Locate the cell with the specified text and output its (X, Y) center coordinate. 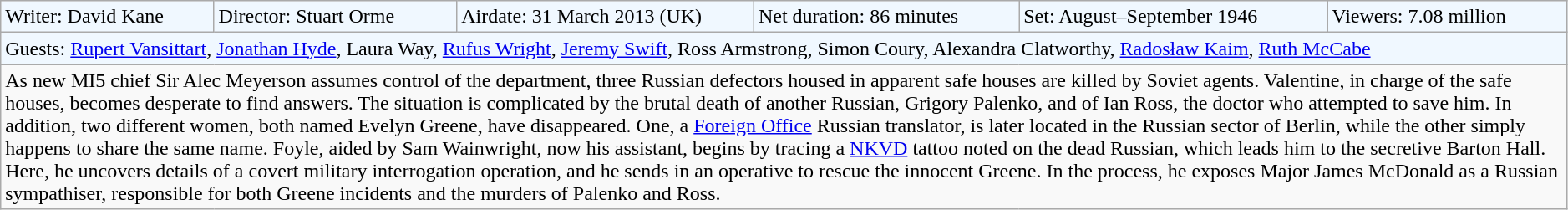
Director: Stuart Orme (336, 17)
Viewers: 7.08 million (1448, 17)
Set: August–September 1946 (1173, 17)
Writer: David Kane (107, 17)
Airdate: 31 March 2013 (UK) (606, 17)
Net duration: 86 minutes (885, 17)
